Scan for the cell matching the given text and deliver its [x, y] coordinate at center. 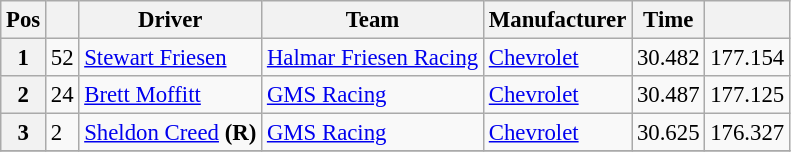
Halmar Friesen Racing [373, 58]
Time [668, 20]
Manufacturer [557, 20]
1 [24, 58]
177.154 [748, 58]
Driver [170, 20]
52 [62, 58]
Pos [24, 20]
3 [24, 133]
Brett Moffitt [170, 95]
30.625 [668, 133]
30.482 [668, 58]
176.327 [748, 133]
Team [373, 20]
Stewart Friesen [170, 58]
177.125 [748, 95]
30.487 [668, 95]
Sheldon Creed (R) [170, 133]
24 [62, 95]
